Identify which cell holds the provided text, then report its [x, y] central coordinate. 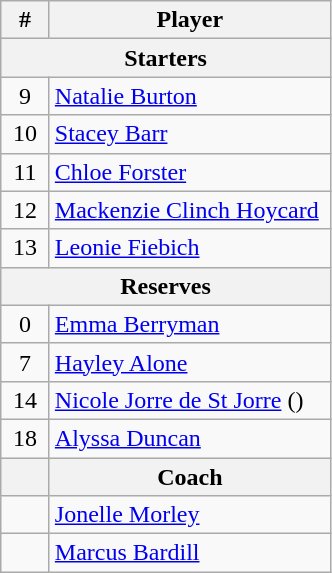
0 [26, 324]
Coach [190, 477]
Reserves [166, 286]
Emma Berryman [190, 324]
Natalie Burton [190, 96]
12 [26, 210]
9 [26, 96]
Chloe Forster [190, 172]
11 [26, 172]
Player [190, 20]
Leonie Fiebich [190, 248]
Hayley Alone [190, 362]
10 [26, 134]
Nicole Jorre de St Jorre () [190, 400]
Mackenzie Clinch Hoycard [190, 210]
18 [26, 438]
14 [26, 400]
Alyssa Duncan [190, 438]
Marcus Bardill [190, 553]
13 [26, 248]
# [26, 20]
Starters [166, 58]
Stacey Barr [190, 134]
Jonelle Morley [190, 515]
7 [26, 362]
